Capture the cell that displays the provided text and extract its (X, Y) central coordinate. 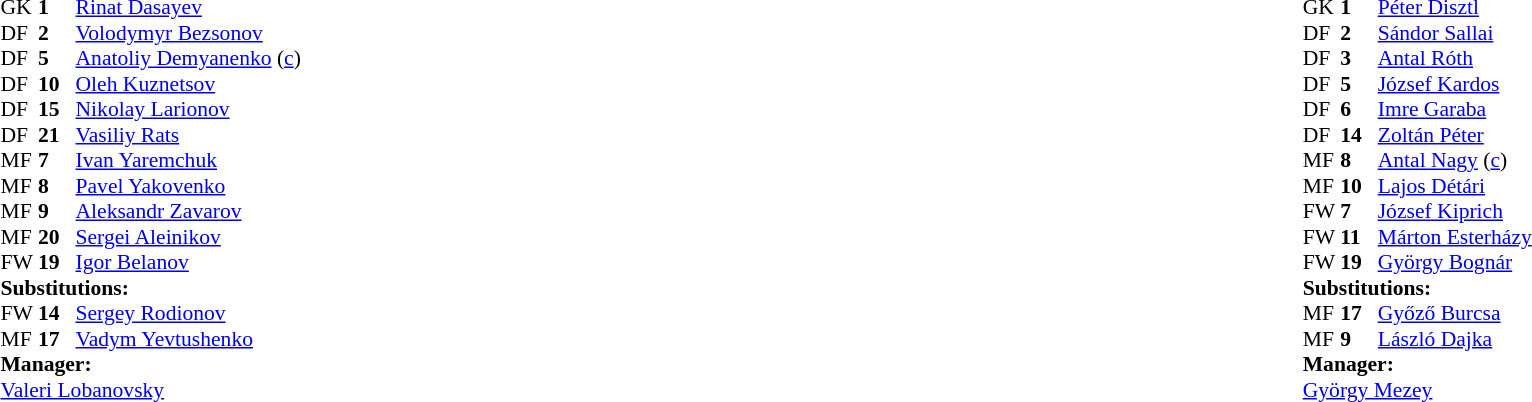
Sergei Aleinikov (188, 237)
Győző Burcsa (1455, 313)
Nikolay Larionov (188, 109)
Pavel Yakovenko (188, 186)
Anatoliy Demyanenko (c) (188, 59)
Igor Belanov (188, 263)
József Kardos (1455, 84)
Antal Nagy (c) (1455, 161)
Sándor Sallai (1455, 33)
15 (57, 109)
József Kiprich (1455, 211)
Vadym Yevtushenko (188, 339)
Márton Esterházy (1455, 237)
Oleh Kuznetsov (188, 84)
Lajos Détári (1455, 186)
Imre Garaba (1455, 109)
Vasiliy Rats (188, 135)
3 (1359, 59)
11 (1359, 237)
Zoltán Péter (1455, 135)
Ivan Yaremchuk (188, 161)
Aleksandr Zavarov (188, 211)
György Bognár (1455, 263)
László Dajka (1455, 339)
Sergey Rodionov (188, 313)
Volodymyr Bezsonov (188, 33)
6 (1359, 109)
Antal Róth (1455, 59)
20 (57, 237)
21 (57, 135)
